Locate the cell with the specified text and output its [X, Y] center coordinate. 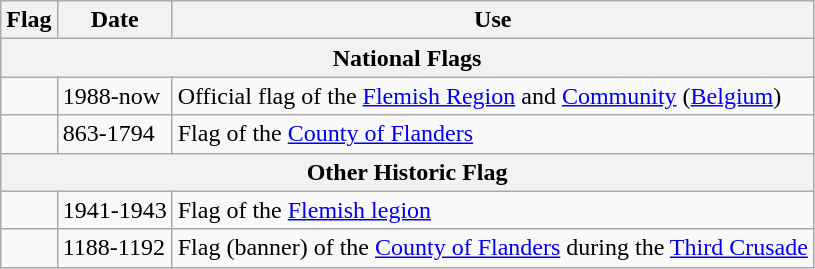
863-1794 [114, 134]
Use [492, 20]
Flag [29, 20]
1988-now [114, 96]
Official flag of the Flemish Region and Community (Belgium) [492, 96]
Flag of the County of Flanders [492, 134]
Flag (banner) of the County of Flanders during the Third Crusade [492, 248]
1941-1943 [114, 210]
Date [114, 20]
Other Historic Flag [408, 172]
1188-1192 [114, 248]
Flag of the Flemish legion [492, 210]
National Flags [408, 58]
